Extract the (X, Y) coordinate from the center of the cell holding the provided text.  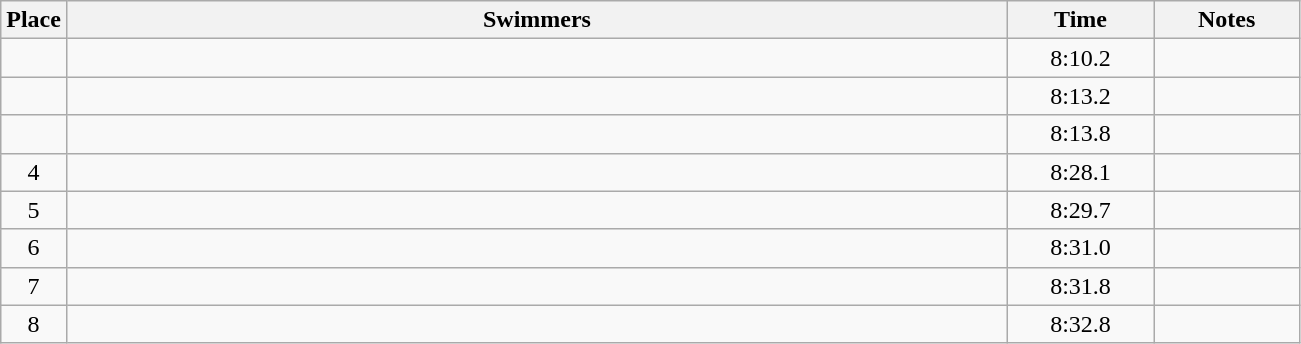
8:13.2 (1081, 96)
8:32.8 (1081, 324)
Notes (1227, 20)
Time (1081, 20)
4 (34, 172)
8:31.0 (1081, 248)
Place (34, 20)
5 (34, 210)
6 (34, 248)
8:29.7 (1081, 210)
8 (34, 324)
7 (34, 286)
8:31.8 (1081, 286)
8:13.8 (1081, 134)
Swimmers (536, 20)
8:28.1 (1081, 172)
8:10.2 (1081, 58)
